Find where the given text appears and provide that cell's center as [X, Y] coordinate. 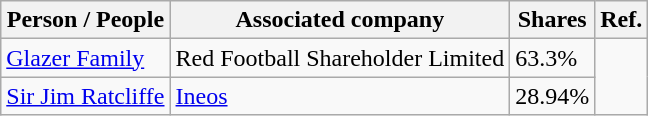
Glazer Family [86, 58]
Ref. [622, 20]
Red Football Shareholder Limited [340, 58]
Ineos [340, 96]
63.3% [552, 58]
Person / People [86, 20]
Associated company [340, 20]
28.94% [552, 96]
Sir Jim Ratcliffe [86, 96]
Shares [552, 20]
